Search for the cell housing the specified text and yield its (X, Y) center coordinate. 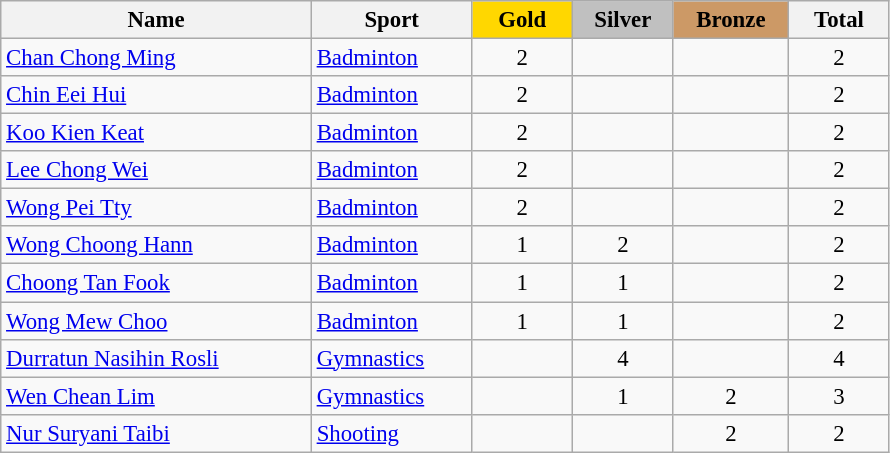
Gold (522, 20)
Chan Chong Ming (156, 58)
Wong Mew Choo (156, 321)
Shooting (392, 433)
Name (156, 20)
Choong Tan Fook (156, 283)
Silver (624, 20)
Lee Chong Wei (156, 170)
Wong Pei Tty (156, 208)
Wong Choong Hann (156, 245)
Koo Kien Keat (156, 133)
Durratun Nasihin Rosli (156, 358)
Wen Chean Lim (156, 396)
Bronze (731, 20)
Chin Eei Hui (156, 95)
Nur Suryani Taibi (156, 433)
Sport (392, 20)
3 (840, 396)
Total (840, 20)
